Determine the (X, Y) coordinate at the center of the cell enclosing the given text.  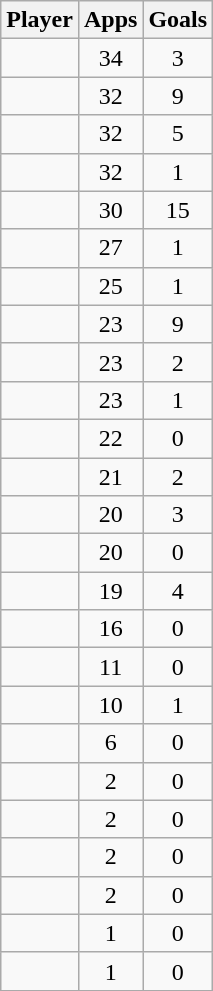
34 (110, 58)
5 (178, 134)
Player (40, 20)
11 (110, 667)
4 (178, 591)
16 (110, 629)
30 (110, 210)
15 (178, 210)
Apps (110, 20)
27 (110, 248)
25 (110, 286)
19 (110, 591)
6 (110, 743)
Goals (178, 20)
10 (110, 705)
22 (110, 438)
21 (110, 477)
